Return [x, y] of the center of cell containing provided text 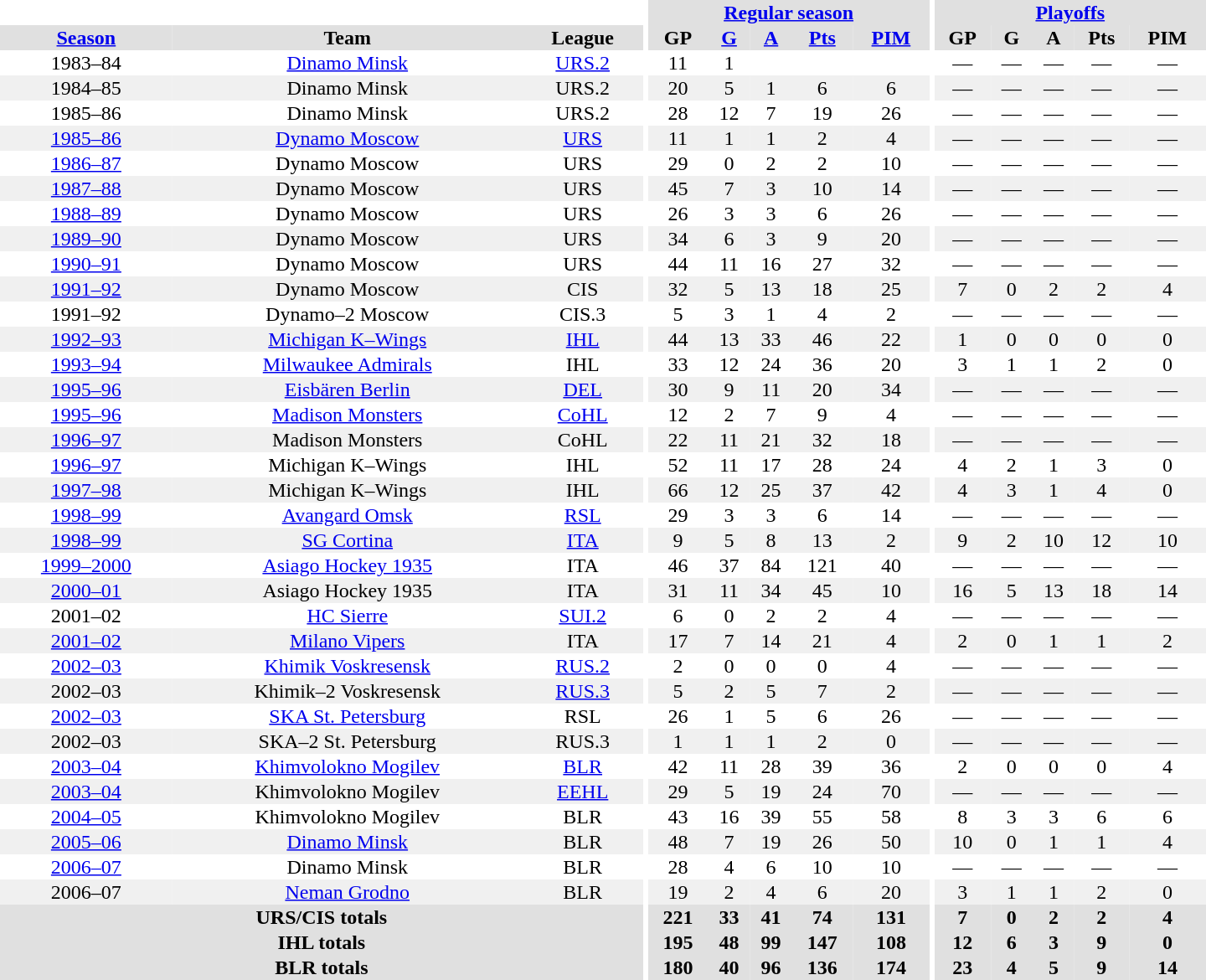
CIS.3 [583, 314]
SKA–2 St. Petersburg [348, 741]
Playoffs [1070, 13]
27 [822, 264]
84 [771, 565]
1992–93 [86, 339]
DEL [583, 389]
195 [678, 942]
1986–87 [86, 163]
41 [771, 917]
Eisbären Berlin [348, 389]
147 [822, 942]
55 [822, 817]
RUS.2 [583, 666]
Team [348, 38]
2004–05 [86, 817]
136 [822, 967]
99 [771, 942]
Dynamo–2 Moscow [348, 314]
League [583, 38]
Regular season [789, 13]
174 [891, 967]
70 [891, 792]
74 [822, 917]
EEHL [583, 792]
221 [678, 917]
43 [678, 817]
Khimik–2 Voskresensk [348, 691]
1988–89 [86, 214]
30 [678, 389]
1984–85 [86, 88]
SG Cortina [348, 540]
1989–90 [86, 239]
180 [678, 967]
50 [891, 842]
2000–01 [86, 591]
23 [963, 967]
CIS [583, 289]
SUI.2 [583, 616]
SKA St. Petersburg [348, 716]
1999–2000 [86, 565]
52 [678, 465]
1993–94 [86, 364]
IHL totals [322, 942]
58 [891, 817]
1987–88 [86, 188]
31 [678, 591]
URS/CIS totals [322, 917]
1990–91 [86, 264]
108 [891, 942]
66 [678, 490]
131 [891, 917]
HC Sierre [348, 616]
Khimik Voskresensk [348, 666]
Season [86, 38]
Milano Vipers [348, 641]
121 [822, 565]
1997–98 [86, 490]
96 [771, 967]
Milwaukee Admirals [348, 364]
BLR totals [322, 967]
Avangard Omsk [348, 515]
1983–84 [86, 63]
2005–06 [86, 842]
Neman Grodno [348, 892]
